Search for the cell housing the specified text and yield its [X, Y] center coordinate. 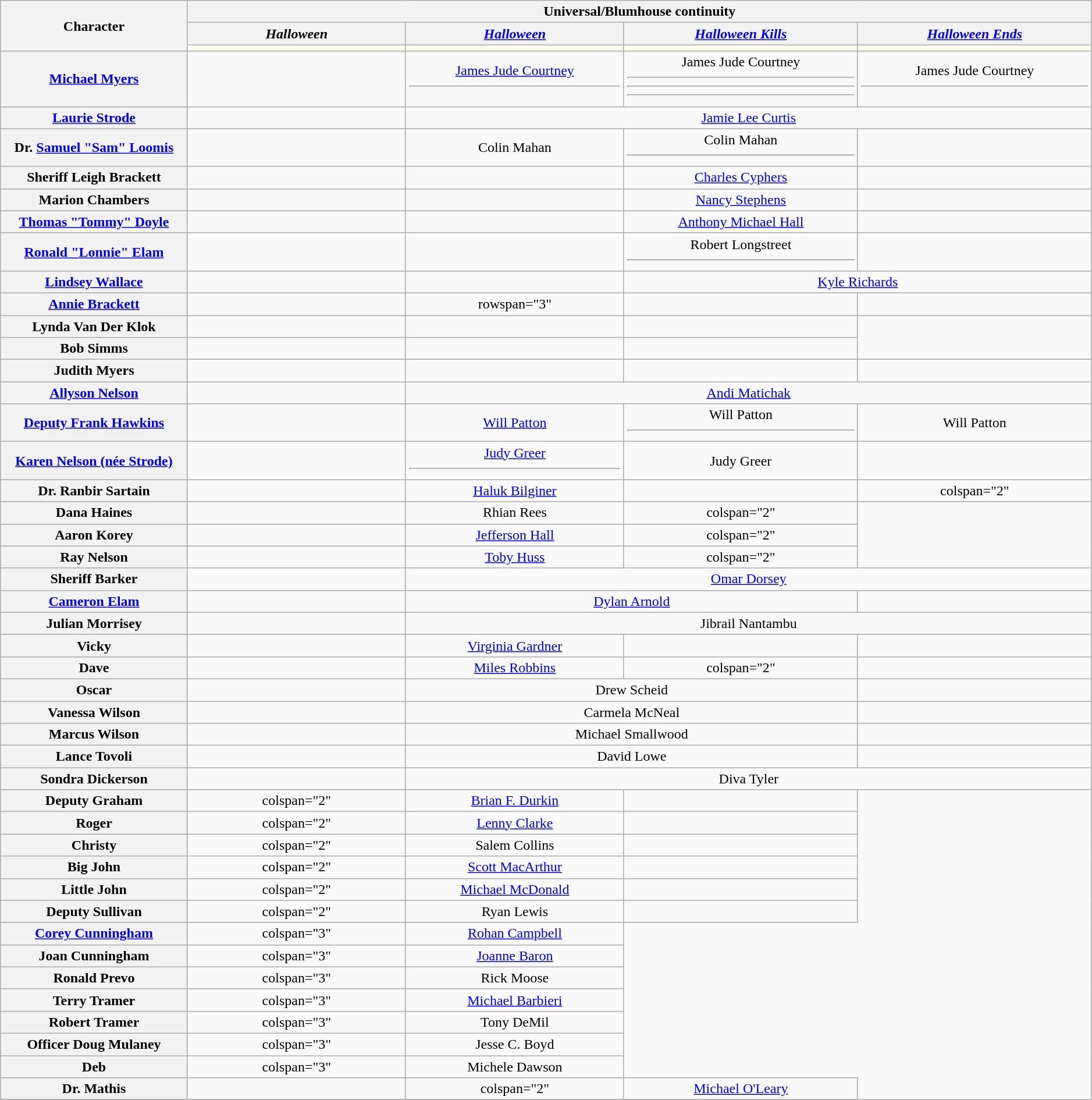
Dr. Ranbir Sartain [94, 491]
Deputy Sullivan [94, 911]
Jibrail Nantambu [748, 623]
Dr. Samuel "Sam" Loomis [94, 148]
Scott MacArthur [514, 867]
Joan Cunningham [94, 956]
Charles Cyphers [741, 178]
rowspan="3" [514, 304]
Omar Dorsey [748, 579]
Drew Scheid [632, 690]
Michael O'Leary [741, 1089]
Halloween Ends [974, 34]
Salem Collins [514, 845]
Rick Moose [514, 978]
David Lowe [632, 757]
Diva Tyler [748, 779]
Nancy Stephens [741, 200]
Julian Morrisey [94, 623]
Robert Tramer [94, 1022]
Terry Tramer [94, 1000]
Jesse C. Boyd [514, 1044]
Karen Nelson (née Strode) [94, 461]
Christy [94, 845]
Thomas "Tommy" Doyle [94, 222]
Dave [94, 668]
Bob Simms [94, 349]
Ray Nelson [94, 557]
Marion Chambers [94, 200]
Anthony Michael Hall [741, 222]
Little John [94, 889]
Jefferson Hall [514, 535]
Michele Dawson [514, 1067]
Universal/Blumhouse continuity [639, 12]
Deb [94, 1067]
Lance Tovoli [94, 757]
Michael Myers [94, 79]
Sheriff Leigh Brackett [94, 178]
Vanessa Wilson [94, 712]
Brian F. Durkin [514, 801]
Michael Smallwood [632, 734]
Allyson Nelson [94, 393]
Oscar [94, 690]
Ronald "Lonnie" Elam [94, 251]
Vicky [94, 645]
Dylan Arnold [632, 601]
Lindsey Wallace [94, 282]
Dr. Mathis [94, 1089]
Deputy Graham [94, 801]
Michael McDonald [514, 889]
Ronald Prevo [94, 978]
Aaron Korey [94, 535]
Ryan Lewis [514, 911]
Virginia Gardner [514, 645]
Tony DeMil [514, 1022]
Rohan Campbell [514, 934]
Sheriff Barker [94, 579]
Deputy Frank Hawkins [94, 423]
Lenny Clarke [514, 823]
Haluk Bilginer [514, 491]
Dana Haines [94, 513]
Corey Cunningham [94, 934]
Kyle Richards [858, 282]
Toby Huss [514, 557]
Halloween Kills [741, 34]
Joanne Baron [514, 956]
Robert Longstreet [741, 251]
Laurie Strode [94, 118]
Michael Barbieri [514, 1000]
Miles Robbins [514, 668]
Annie Brackett [94, 304]
Andi Matichak [748, 393]
Carmela McNeal [632, 712]
Rhian Rees [514, 513]
Roger [94, 823]
Cameron Elam [94, 601]
Judith Myers [94, 371]
Officer Doug Mulaney [94, 1044]
Lynda Van Der Klok [94, 327]
Big John [94, 867]
Jamie Lee Curtis [748, 118]
Sondra Dickerson [94, 779]
Marcus Wilson [94, 734]
Character [94, 26]
